Capture the cell that displays the provided text and extract its (X, Y) central coordinate. 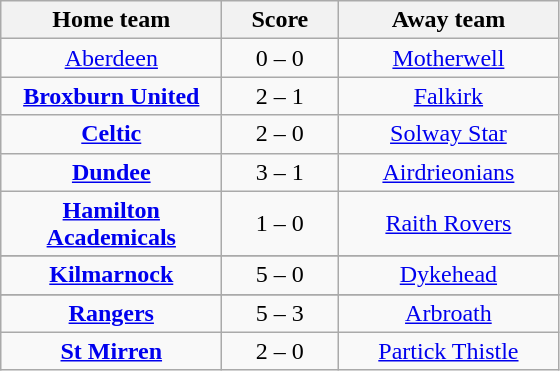
Hamilton Academicals (112, 224)
Dykehead (448, 275)
Aberdeen (112, 58)
Celtic (112, 134)
Home team (112, 20)
Falkirk (448, 96)
3 – 1 (280, 172)
Away team (448, 20)
Solway Star (448, 134)
Rangers (112, 313)
Dundee (112, 172)
Broxburn United (112, 96)
Motherwell (448, 58)
Airdrieonians (448, 172)
5 – 0 (280, 275)
Arbroath (448, 313)
Score (280, 20)
Partick Thistle (448, 351)
St Mirren (112, 351)
1 – 0 (280, 224)
5 – 3 (280, 313)
0 – 0 (280, 58)
Kilmarnock (112, 275)
2 – 1 (280, 96)
Raith Rovers (448, 224)
